Locate the cell with the specified text and output its (x, y) center coordinate. 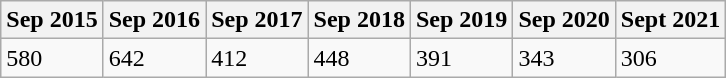
343 (564, 58)
Sep 2016 (154, 20)
Sep 2018 (359, 20)
412 (257, 58)
Sep 2020 (564, 20)
306 (670, 58)
Sep 2017 (257, 20)
642 (154, 58)
580 (52, 58)
448 (359, 58)
Sep 2015 (52, 20)
391 (461, 58)
Sept 2021 (670, 20)
Sep 2019 (461, 20)
